Output the (X, Y) coordinate of the center of the cell containing the given text.  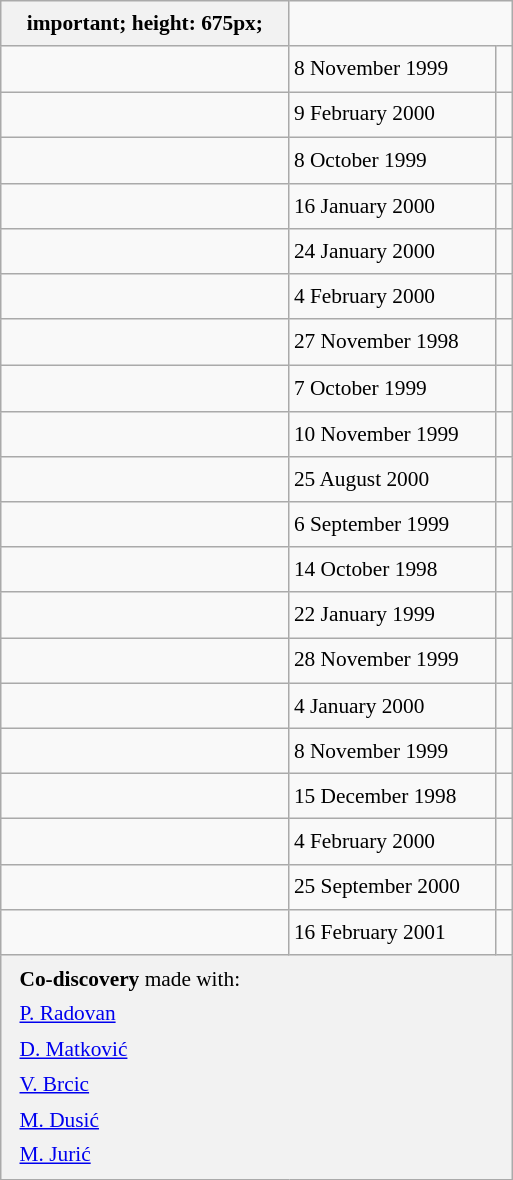
8 October 1999 (392, 160)
24 January 2000 (392, 252)
25 September 2000 (392, 886)
16 January 2000 (392, 206)
27 November 1998 (392, 342)
4 January 2000 (392, 706)
Co-discovery made with: P. Radovan D. Matković V. Brcic M. Dusić M. Jurić (256, 1068)
28 November 1999 (392, 660)
important; height: 675px; (145, 24)
10 November 1999 (392, 434)
16 February 2001 (392, 932)
15 December 1998 (392, 796)
25 August 2000 (392, 480)
9 February 2000 (392, 114)
6 September 1999 (392, 524)
7 October 1999 (392, 388)
22 January 1999 (392, 614)
14 October 1998 (392, 570)
